From the cell containing the given text, extract its center point as [X, Y] coordinate. 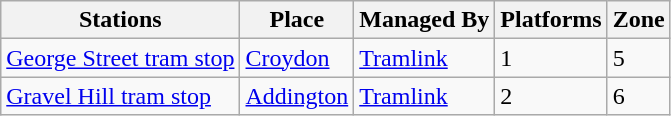
Managed By [424, 20]
Gravel Hill tram stop [120, 96]
Platforms [551, 20]
6 [638, 96]
Croydon [297, 58]
Place [297, 20]
Stations [120, 20]
5 [638, 58]
George Street tram stop [120, 58]
1 [551, 58]
2 [551, 96]
Addington [297, 96]
Zone [638, 20]
